Pinpoint the cell where the given text exists, returning its (x, y) midpoint coordinate. 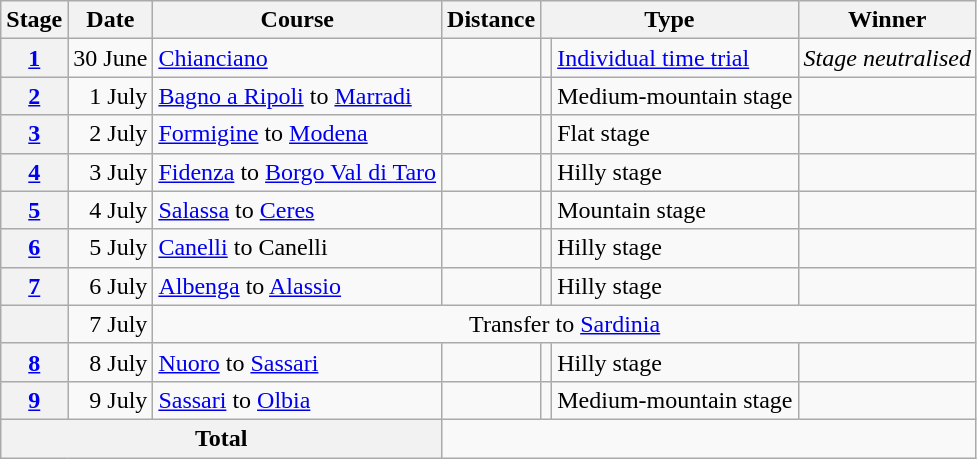
Albenga to Alassio (298, 286)
4 (34, 172)
1 (34, 58)
Nuoro to Sassari (298, 362)
5 (34, 210)
Distance (492, 20)
Transfer to Sardinia (565, 324)
5 July (110, 248)
Bagno a Ripoli to Marradi (298, 96)
3 (34, 134)
8 July (110, 362)
30 June (110, 58)
Stage (34, 20)
Formigine to Modena (298, 134)
Fidenza to Borgo Val di Taro (298, 172)
Mountain stage (675, 210)
Course (298, 20)
Sassari to Olbia (298, 400)
Total (222, 438)
2 July (110, 134)
4 July (110, 210)
Individual time trial (675, 58)
Canelli to Canelli (298, 248)
1 July (110, 96)
7 (34, 286)
6 July (110, 286)
9 July (110, 400)
Salassa to Ceres (298, 210)
9 (34, 400)
3 July (110, 172)
Chianciano (298, 58)
Winner (887, 20)
Type (670, 20)
8 (34, 362)
6 (34, 248)
Date (110, 20)
2 (34, 96)
7 July (110, 324)
Flat stage (675, 134)
Stage neutralised (887, 58)
